Identify which cell holds the provided text, then report its [x, y] central coordinate. 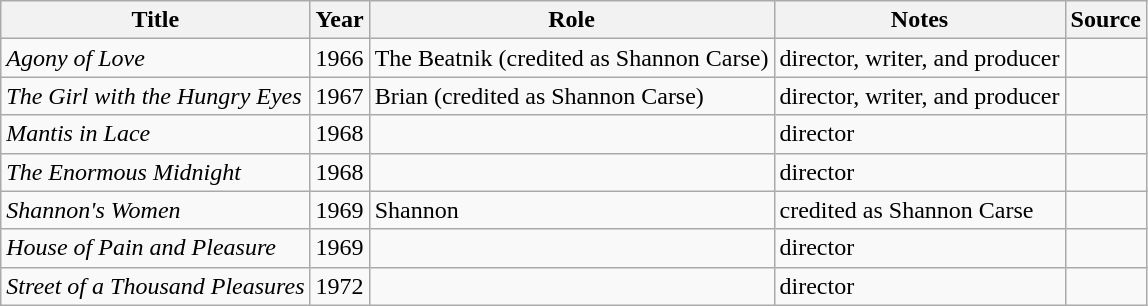
Source [1106, 20]
The Girl with the Hungry Eyes [156, 96]
Brian (credited as Shannon Carse) [572, 96]
Year [340, 20]
House of Pain and Pleasure [156, 248]
The Enormous Midnight [156, 172]
Role [572, 20]
Shannon [572, 210]
credited as Shannon Carse [920, 210]
1972 [340, 286]
Title [156, 20]
Notes [920, 20]
Shannon's Women [156, 210]
1967 [340, 96]
Street of a Thousand Pleasures [156, 286]
Agony of Love [156, 58]
Mantis in Lace [156, 134]
1966 [340, 58]
The Beatnik (credited as Shannon Carse) [572, 58]
